Scan for the cell matching the given text and deliver its (x, y) coordinate at center. 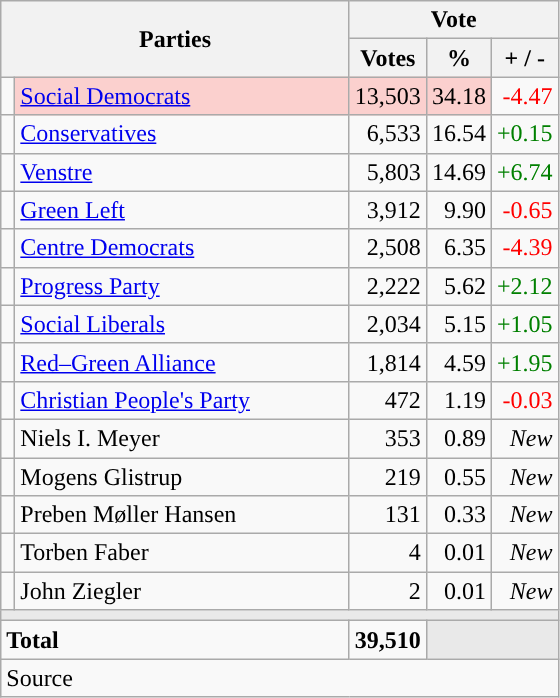
14.69 (458, 172)
-0.65 (524, 210)
9.90 (458, 210)
2,508 (388, 248)
Mogens Glistrup (182, 477)
Social Liberals (182, 324)
-4.47 (524, 96)
1,814 (388, 362)
2,034 (388, 324)
Christian People's Party (182, 400)
John Ziegler (182, 591)
0.33 (458, 515)
472 (388, 400)
+1.95 (524, 362)
6,533 (388, 134)
34.18 (458, 96)
Total (176, 640)
-0.03 (524, 400)
% (458, 58)
Niels I. Meyer (182, 438)
131 (388, 515)
13,503 (388, 96)
Conservatives (182, 134)
Progress Party (182, 286)
Red–Green Alliance (182, 362)
Social Democrats (182, 96)
Vote (454, 20)
0.89 (458, 438)
353 (388, 438)
4.59 (458, 362)
4 (388, 553)
+6.74 (524, 172)
Preben Møller Hansen (182, 515)
Venstre (182, 172)
5.15 (458, 324)
219 (388, 477)
3,912 (388, 210)
5,803 (388, 172)
-4.39 (524, 248)
2 (388, 591)
1.19 (458, 400)
5.62 (458, 286)
Parties (176, 39)
Source (280, 678)
Votes (388, 58)
+1.05 (524, 324)
16.54 (458, 134)
39,510 (388, 640)
Torben Faber (182, 553)
6.35 (458, 248)
0.55 (458, 477)
+2.12 (524, 286)
Green Left (182, 210)
+ / - (524, 58)
Centre Democrats (182, 248)
2,222 (388, 286)
+0.15 (524, 134)
